Identify which cell holds the provided text, then report its (X, Y) central coordinate. 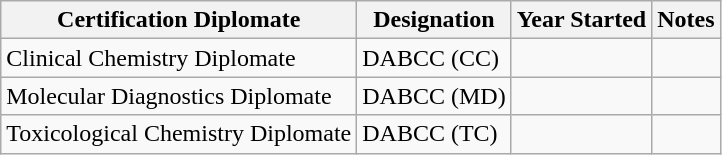
Designation (434, 20)
DABCC (CC) (434, 58)
DABCC (TC) (434, 134)
Toxicological Chemistry Diplomate (179, 134)
DABCC (MD) (434, 96)
Clinical Chemistry Diplomate (179, 58)
Molecular Diagnostics Diplomate (179, 96)
Year Started (582, 20)
Notes (686, 20)
Certification Diplomate (179, 20)
